From the cell containing the given text, extract its center point as (x, y) coordinate. 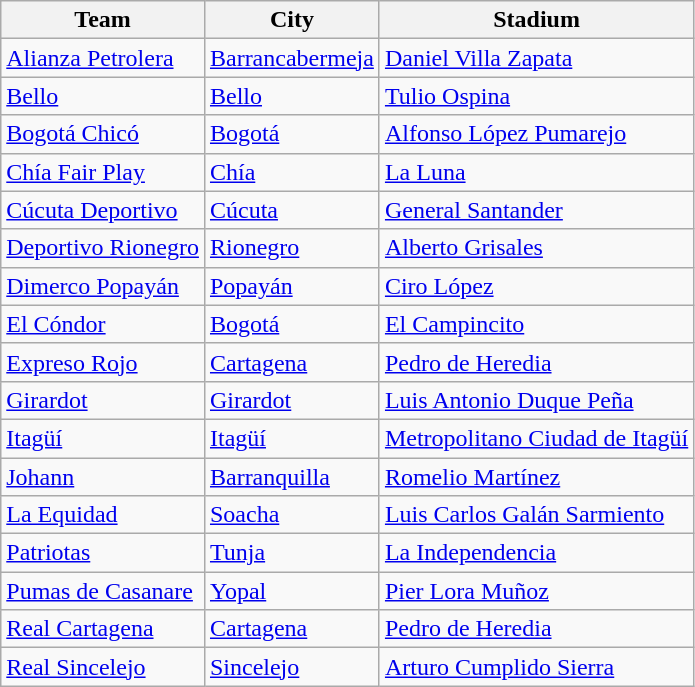
El Cóndor (103, 324)
Luis Carlos Galán Sarmiento (536, 515)
City (292, 20)
Yopal (292, 591)
Sincelejo (292, 667)
Barrancabermeja (292, 58)
Rionegro (292, 248)
La Equidad (103, 515)
Chía (292, 172)
Arturo Cumplido Sierra (536, 667)
Ciro López (536, 286)
Barranquilla (292, 477)
La Independencia (536, 553)
Pier Lora Muñoz (536, 591)
Tulio Ospina (536, 96)
La Luna (536, 172)
Metropolitano Ciudad de Itagüí (536, 438)
General Santander (536, 210)
Stadium (536, 20)
Soacha (292, 515)
Alfonso López Pumarejo (536, 134)
Expreso Rojo (103, 362)
Luis Antonio Duque Peña (536, 400)
Alberto Grisales (536, 248)
Team (103, 20)
Real Cartagena (103, 629)
Johann (103, 477)
Romelio Martínez (536, 477)
Deportivo Rionegro (103, 248)
Cúcuta Deportivo (103, 210)
Popayán (292, 286)
Pumas de Casanare (103, 591)
Alianza Petrolera (103, 58)
Cúcuta (292, 210)
Patriotas (103, 553)
Bogotá Chicó (103, 134)
El Campincito (536, 324)
Daniel Villa Zapata (536, 58)
Dimerco Popayán (103, 286)
Real Sincelejo (103, 667)
Tunja (292, 553)
Chía Fair Play (103, 172)
